Identify which cell holds the provided text, then report its (X, Y) central coordinate. 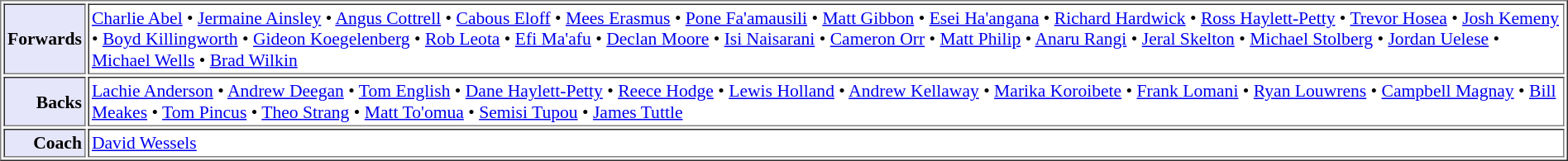
Forwards (45, 39)
Backs (45, 102)
Coach (45, 143)
David Wessels (825, 143)
